For the text-containing cell, return its midpoint in [x, y] coordinate format. 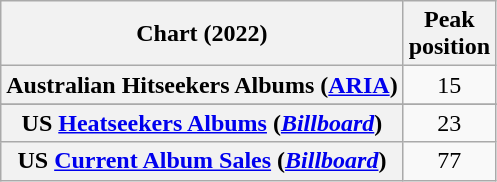
Chart (2022) [202, 34]
23 [449, 123]
Peakposition [449, 34]
US Heatseekers Albums (Billboard) [202, 123]
Australian Hitseekers Albums (ARIA) [202, 85]
US Current Album Sales (Billboard) [202, 161]
77 [449, 161]
15 [449, 85]
